Scan for the cell matching the given text and deliver its (X, Y) coordinate at center. 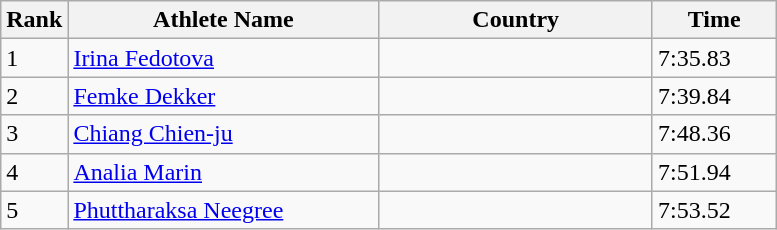
5 (34, 210)
Country (516, 20)
Femke Dekker (224, 96)
Analia Marin (224, 172)
4 (34, 172)
Rank (34, 20)
7:39.84 (714, 96)
7:35.83 (714, 58)
2 (34, 96)
Time (714, 20)
3 (34, 134)
Athlete Name (224, 20)
1 (34, 58)
Chiang Chien-ju (224, 134)
Irina Fedotova (224, 58)
7:48.36 (714, 134)
7:51.94 (714, 172)
7:53.52 (714, 210)
Phuttharaksa Neegree (224, 210)
